Return the (x, y) coordinate for the center point of the cell that contains the specified text.  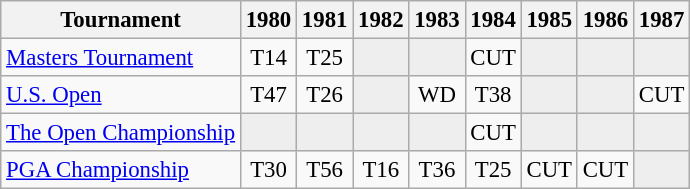
T14 (268, 58)
U.S. Open (121, 95)
T36 (437, 170)
Tournament (121, 20)
1983 (437, 20)
1987 (661, 20)
WD (437, 95)
1984 (493, 20)
1982 (381, 20)
T16 (381, 170)
T26 (325, 95)
1986 (605, 20)
T30 (268, 170)
T38 (493, 95)
T47 (268, 95)
1981 (325, 20)
The Open Championship (121, 133)
T56 (325, 170)
1985 (549, 20)
PGA Championship (121, 170)
Masters Tournament (121, 58)
1980 (268, 20)
